Capture the cell that displays the provided text and extract its (X, Y) central coordinate. 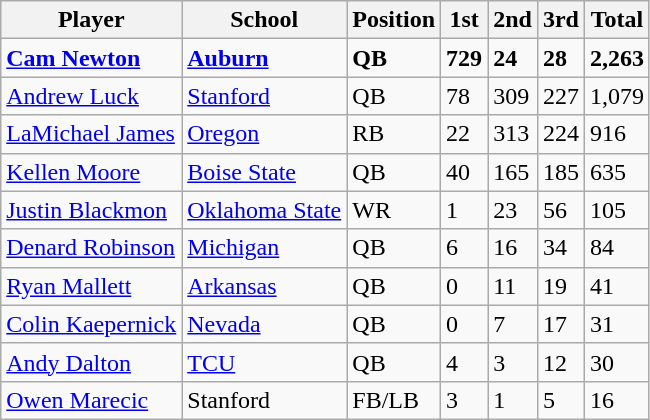
LaMichael James (92, 134)
Andrew Luck (92, 96)
1st (464, 20)
309 (513, 96)
Position (394, 20)
78 (464, 96)
Total (616, 20)
Auburn (264, 58)
Michigan (264, 248)
41 (616, 286)
Nevada (264, 324)
23 (513, 210)
Justin Blackmon (92, 210)
Oregon (264, 134)
31 (616, 324)
Player (92, 20)
Owen Marecic (92, 400)
Cam Newton (92, 58)
3rd (560, 20)
WR (394, 210)
Andy Dalton (92, 362)
6 (464, 248)
2,263 (616, 58)
185 (560, 172)
84 (616, 248)
40 (464, 172)
FB/LB (394, 400)
RB (394, 134)
19 (560, 286)
Arkansas (264, 286)
11 (513, 286)
Colin Kaepernick (92, 324)
56 (560, 210)
34 (560, 248)
30 (616, 362)
17 (560, 324)
5 (560, 400)
School (264, 20)
28 (560, 58)
Denard Robinson (92, 248)
Boise State (264, 172)
Kellen Moore (92, 172)
729 (464, 58)
7 (513, 324)
635 (616, 172)
24 (513, 58)
4 (464, 362)
224 (560, 134)
2nd (513, 20)
Ryan Mallett (92, 286)
12 (560, 362)
TCU (264, 362)
105 (616, 210)
313 (513, 134)
1,079 (616, 96)
916 (616, 134)
22 (464, 134)
Oklahoma State (264, 210)
227 (560, 96)
165 (513, 172)
